Search for the cell housing the specified text and yield its (x, y) center coordinate. 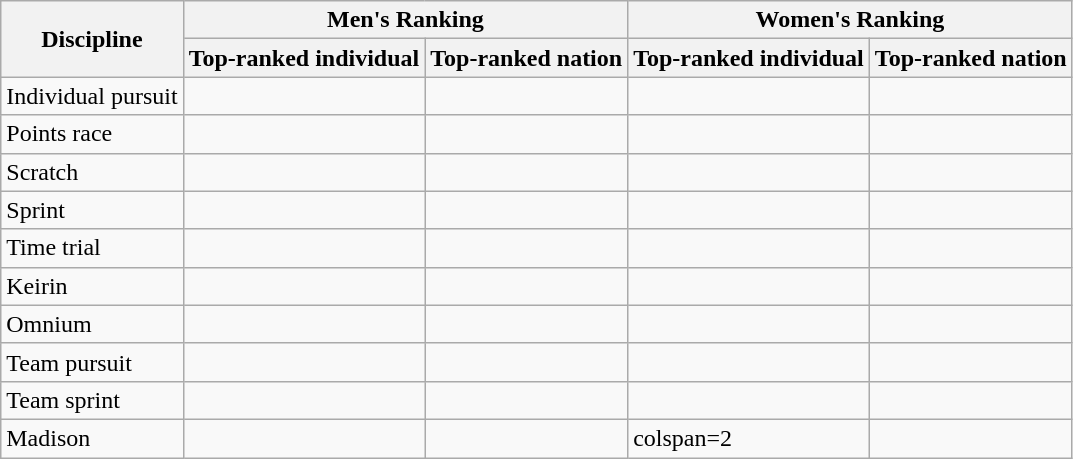
Discipline (92, 39)
Team pursuit (92, 362)
Scratch (92, 172)
Points race (92, 134)
Omnium (92, 324)
Individual pursuit (92, 96)
Time trial (92, 248)
Keirin (92, 286)
Women's Ranking (850, 20)
colspan=2 (749, 438)
Men's Ranking (406, 20)
Madison (92, 438)
Sprint (92, 210)
Team sprint (92, 400)
